Determine the (x, y) coordinate at the center of the cell enclosing the given text.  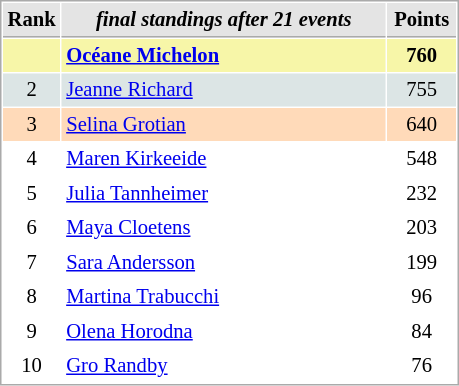
Maren Kirkeeide (224, 158)
203 (422, 228)
Océane Michelon (224, 56)
Selina Grotian (224, 124)
760 (422, 56)
755 (422, 90)
199 (422, 262)
3 (32, 124)
Jeanne Richard (224, 90)
Points (422, 20)
84 (422, 332)
4 (32, 158)
96 (422, 296)
Martina Trabucchi (224, 296)
Maya Cloetens (224, 228)
76 (422, 366)
2 (32, 90)
640 (422, 124)
Olena Horodna (224, 332)
232 (422, 194)
9 (32, 332)
Julia Tannheimer (224, 194)
6 (32, 228)
5 (32, 194)
final standings after 21 events (224, 20)
Gro Randby (224, 366)
8 (32, 296)
Sara Andersson (224, 262)
10 (32, 366)
548 (422, 158)
Rank (32, 20)
7 (32, 262)
